Output the (x, y) coordinate of the center of the cell containing the given text.  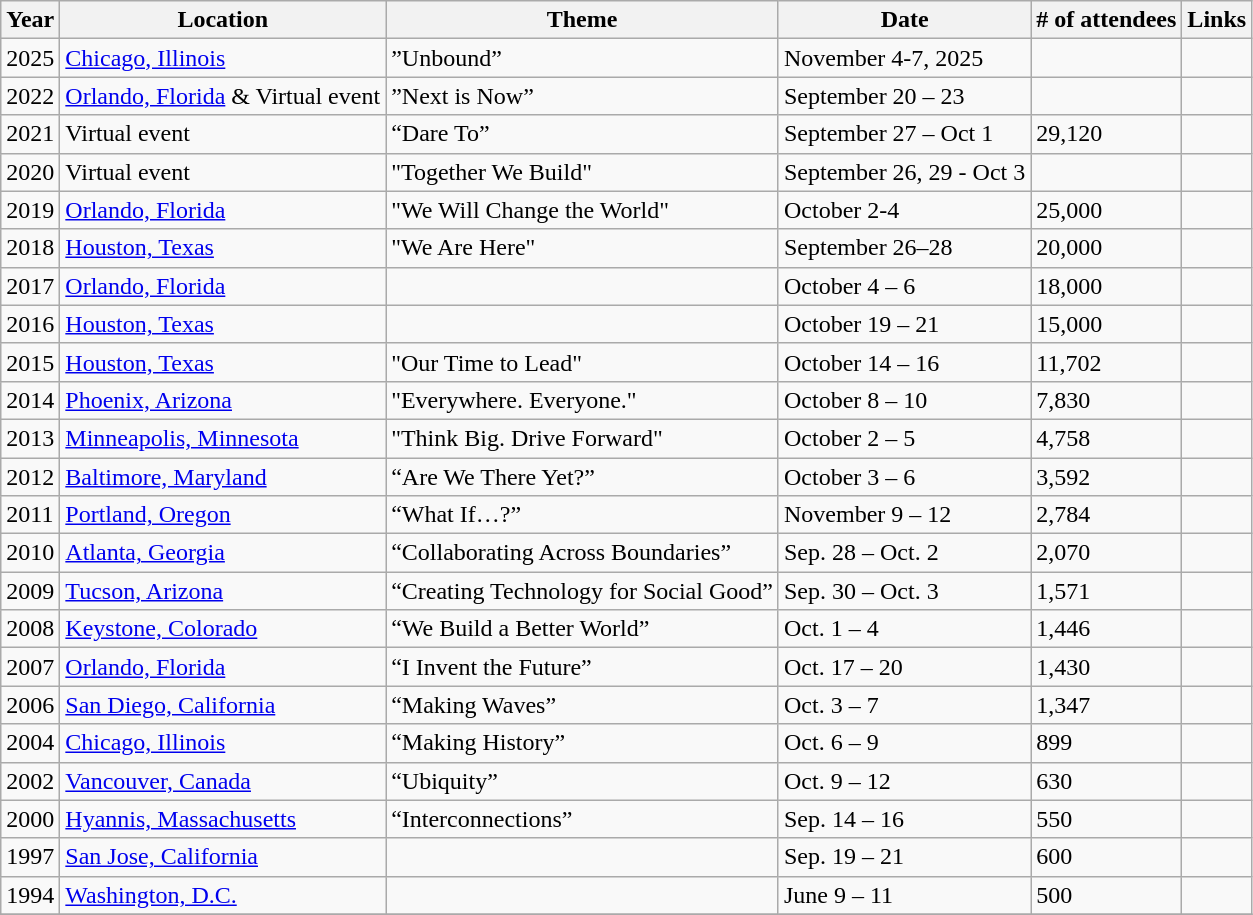
Hyannis, Massachusetts (223, 819)
2000 (30, 819)
2022 (30, 96)
2011 (30, 515)
October 2-4 (904, 210)
“Collaborating Across Boundaries” (582, 553)
Sep. 19 – 21 (904, 857)
2006 (30, 705)
25,000 (1106, 210)
2014 (30, 400)
September 26–28 (904, 248)
Tucson, Arizona (223, 591)
2025 (30, 58)
2,784 (1106, 515)
Vancouver, Canada (223, 781)
600 (1106, 857)
October 2 – 5 (904, 438)
"Our Time to Lead" (582, 362)
“Making Waves” (582, 705)
Keystone, Colorado (223, 629)
Theme (582, 20)
Oct. 9 – 12 (904, 781)
2007 (30, 667)
Oct. 6 – 9 (904, 743)
Baltimore, Maryland (223, 477)
Portland, Oregon (223, 515)
"We Are Here" (582, 248)
San Jose, California (223, 857)
2012 (30, 477)
“Ubiquity” (582, 781)
Washington, D.C. (223, 895)
1,571 (1106, 591)
Oct. 1 – 4 (904, 629)
4,758 (1106, 438)
2013 (30, 438)
”Next is Now” (582, 96)
2010 (30, 553)
20,000 (1106, 248)
2008 (30, 629)
Minneapolis, Minnesota (223, 438)
1,430 (1106, 667)
“We Build a Better World” (582, 629)
November 9 – 12 (904, 515)
Oct. 3 – 7 (904, 705)
2,070 (1106, 553)
Links (1217, 20)
“Interconnections” (582, 819)
2020 (30, 172)
San Diego, California (223, 705)
October 19 – 21 (904, 324)
September 26, 29 - Oct 3 (904, 172)
2015 (30, 362)
1994 (30, 895)
1997 (30, 857)
Orlando, Florida & Virtual event (223, 96)
2004 (30, 743)
2018 (30, 248)
“I Invent the Future” (582, 667)
2021 (30, 134)
Year (30, 20)
Sep. 14 – 16 (904, 819)
October 14 – 16 (904, 362)
“What If…?” (582, 515)
“Creating Technology for Social Good” (582, 591)
September 27 – Oct 1 (904, 134)
”Unbound” (582, 58)
630 (1106, 781)
1,446 (1106, 629)
November 4-7, 2025 (904, 58)
Oct. 17 – 20 (904, 667)
2002 (30, 781)
# of attendees (1106, 20)
October 4 – 6 (904, 286)
September 20 – 23 (904, 96)
11,702 (1106, 362)
2019 (30, 210)
"Together We Build" (582, 172)
Location (223, 20)
“Are We There Yet?” (582, 477)
Atlanta, Georgia (223, 553)
Sep. 30 – Oct. 3 (904, 591)
"We Will Change the World" (582, 210)
1,347 (1106, 705)
October 3 – 6 (904, 477)
June 9 – 11 (904, 895)
“Making History” (582, 743)
3,592 (1106, 477)
"Think Big. Drive Forward" (582, 438)
Date (904, 20)
899 (1106, 743)
2016 (30, 324)
Phoenix, Arizona (223, 400)
18,000 (1106, 286)
15,000 (1106, 324)
"Everywhere. Everyone." (582, 400)
2009 (30, 591)
2017 (30, 286)
October 8 – 10 (904, 400)
29,120 (1106, 134)
“Dare To” (582, 134)
550 (1106, 819)
Sep. 28 – Oct. 2 (904, 553)
7,830 (1106, 400)
500 (1106, 895)
